Detect which cell encompasses the target text, then output its (X, Y) center coordinate. 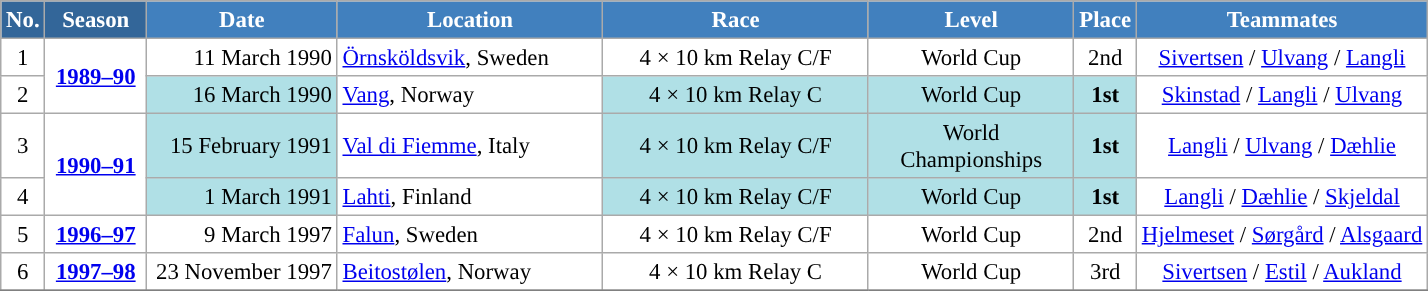
Langli / Ulvang / Dæhlie (1282, 146)
Location (470, 20)
No. (23, 20)
9 March 1997 (242, 235)
Örnsköldsvik, Sweden (470, 58)
4 (23, 197)
1 March 1991 (242, 197)
Val di Fiemme, Italy (470, 146)
5 (23, 235)
Season (96, 20)
11 March 1990 (242, 58)
15 February 1991 (242, 146)
3 (23, 146)
1990–91 (96, 165)
Hjelmeset / Sørgård / Alsgaard (1282, 235)
Date (242, 20)
Skinstad / Langli / Ulvang (1282, 95)
Level (971, 20)
1996–97 (96, 235)
2 (23, 95)
Falun, Sweden (470, 235)
Race (736, 20)
Place (1105, 20)
Langli / Dæhlie / Skjeldal (1282, 197)
16 March 1990 (242, 95)
1 (23, 58)
1989–90 (96, 76)
Sivertsen / Ulvang / Langli (1282, 58)
Vang, Norway (470, 95)
Teammates (1282, 20)
World Championships (971, 146)
4 × 10 km Relay C (736, 95)
Lahti, Finland (470, 197)
